From the cell containing the given text, extract its center point as (X, Y) coordinate. 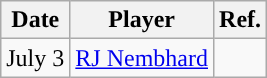
Date (36, 20)
July 3 (36, 58)
Player (142, 20)
RJ Nembhard (142, 58)
Ref. (240, 20)
